Output the [X, Y] coordinate of the center of the cell containing the given text.  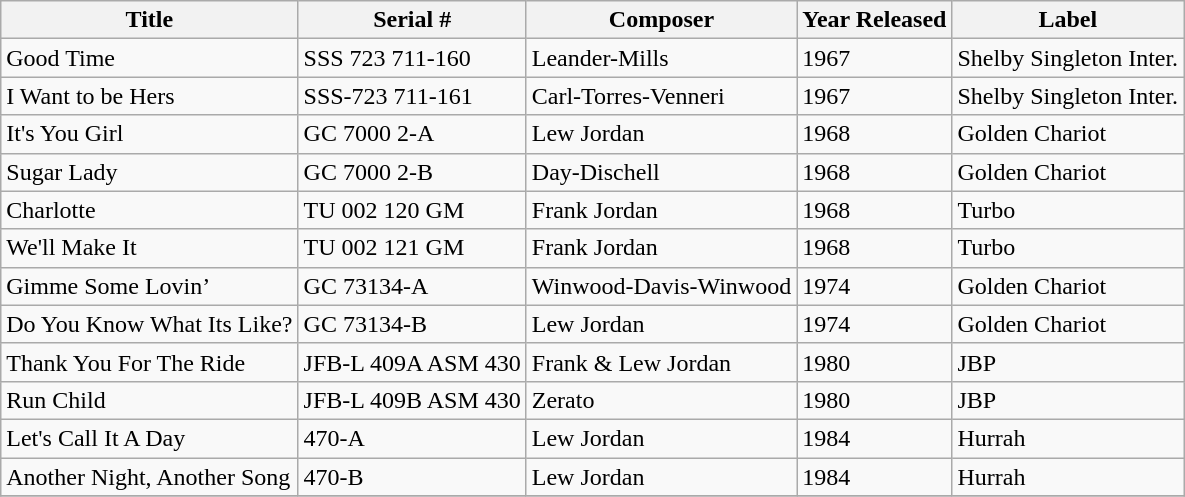
TU 002 121 GM [412, 248]
TU 002 120 GM [412, 210]
Another Night, Another Song [150, 477]
Leander-Mills [661, 58]
GC 7000 2-A [412, 134]
GC 73134-A [412, 286]
Good Time [150, 58]
GC 73134-B [412, 324]
SSS-723 711-161 [412, 96]
Day-Dischell [661, 172]
Frank & Lew Jordan [661, 362]
Thank You For The Ride [150, 362]
Sugar Lady [150, 172]
Winwood-Davis-Winwood [661, 286]
Gimme Some Lovin’ [150, 286]
Charlotte [150, 210]
Carl-Torres-Venneri [661, 96]
I Want to be Hers [150, 96]
470-A [412, 438]
470-B [412, 477]
Title [150, 20]
JFB-L 409A ASM 430 [412, 362]
JFB-L 409B ASM 430 [412, 400]
It's You Girl [150, 134]
Let's Call It A Day [150, 438]
Composer [661, 20]
GC 7000 2-B [412, 172]
Year Released [874, 20]
SSS 723 711-160 [412, 58]
We'll Make It [150, 248]
Label [1068, 20]
Run Child [150, 400]
Zerato [661, 400]
Do You Know What Its Like? [150, 324]
Serial # [412, 20]
